Find where the given text appears and provide that cell's center as [X, Y] coordinate. 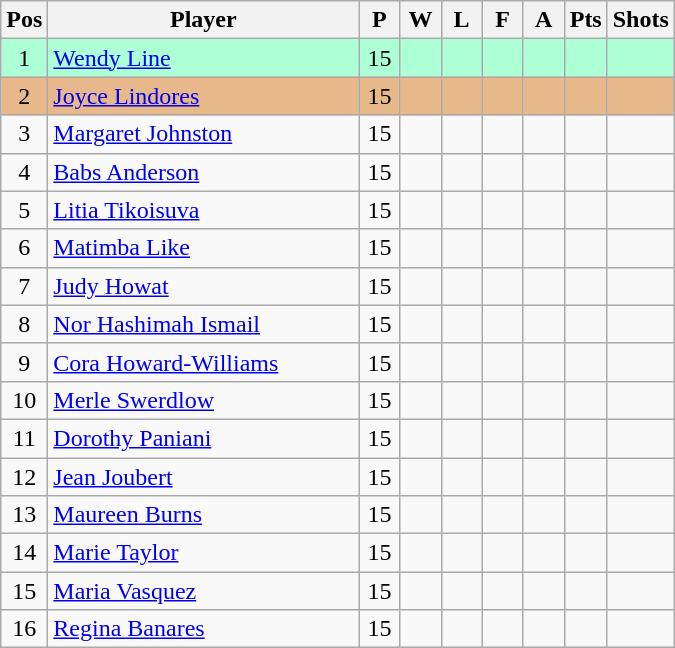
11 [24, 438]
10 [24, 400]
Margaret Johnston [204, 134]
P [380, 20]
Regina Banares [204, 629]
Pos [24, 20]
14 [24, 553]
5 [24, 210]
4 [24, 172]
12 [24, 477]
8 [24, 324]
L [462, 20]
Nor Hashimah Ismail [204, 324]
7 [24, 286]
Marie Taylor [204, 553]
Litia Tikoisuva [204, 210]
Merle Swerdlow [204, 400]
Wendy Line [204, 58]
W [420, 20]
Babs Anderson [204, 172]
Maureen Burns [204, 515]
F [502, 20]
Maria Vasquez [204, 591]
Cora Howard-Williams [204, 362]
Shots [640, 20]
Matimba Like [204, 248]
16 [24, 629]
Jean Joubert [204, 477]
9 [24, 362]
Judy Howat [204, 286]
6 [24, 248]
Dorothy Paniani [204, 438]
2 [24, 96]
A [544, 20]
Pts [586, 20]
1 [24, 58]
Player [204, 20]
3 [24, 134]
Joyce Lindores [204, 96]
13 [24, 515]
